Extract the (X, Y) coordinate from the center of the cell holding the provided text.  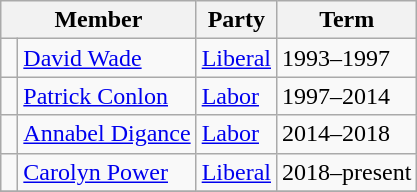
David Wade (107, 58)
Annabel Digance (107, 134)
Party (236, 20)
2018–present (347, 172)
Term (347, 20)
1997–2014 (347, 96)
Patrick Conlon (107, 96)
1993–1997 (347, 58)
Carolyn Power (107, 172)
2014–2018 (347, 134)
Member (98, 20)
